Locate the cell with the specified text and output its [x, y] center coordinate. 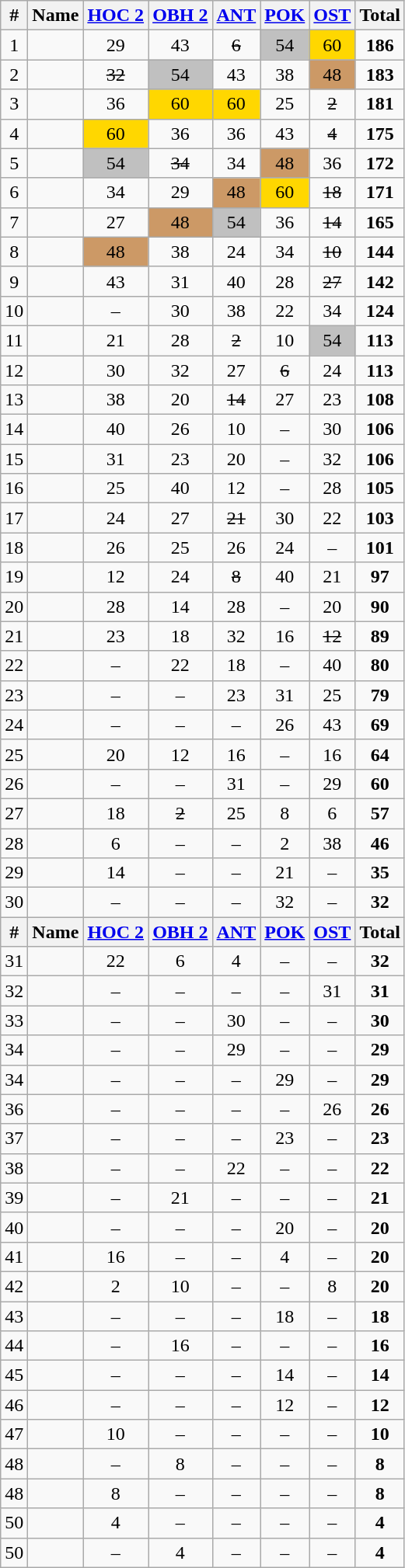
57 [380, 813]
97 [380, 577]
80 [380, 666]
124 [380, 311]
1 [14, 45]
142 [380, 281]
181 [380, 104]
45 [14, 1375]
172 [380, 163]
186 [380, 45]
144 [380, 252]
165 [380, 222]
79 [380, 695]
89 [380, 636]
15 [14, 459]
47 [14, 1434]
42 [14, 1286]
64 [380, 754]
37 [14, 1139]
11 [14, 340]
9 [14, 281]
101 [380, 548]
7 [14, 222]
13 [14, 400]
39 [14, 1198]
69 [380, 725]
171 [380, 193]
5 [14, 163]
108 [380, 400]
3 [14, 104]
35 [380, 873]
90 [380, 607]
44 [14, 1346]
41 [14, 1257]
103 [380, 518]
183 [380, 75]
19 [14, 577]
175 [380, 134]
17 [14, 518]
33 [14, 1020]
105 [380, 488]
